From the cell containing the given text, extract its center point as (x, y) coordinate. 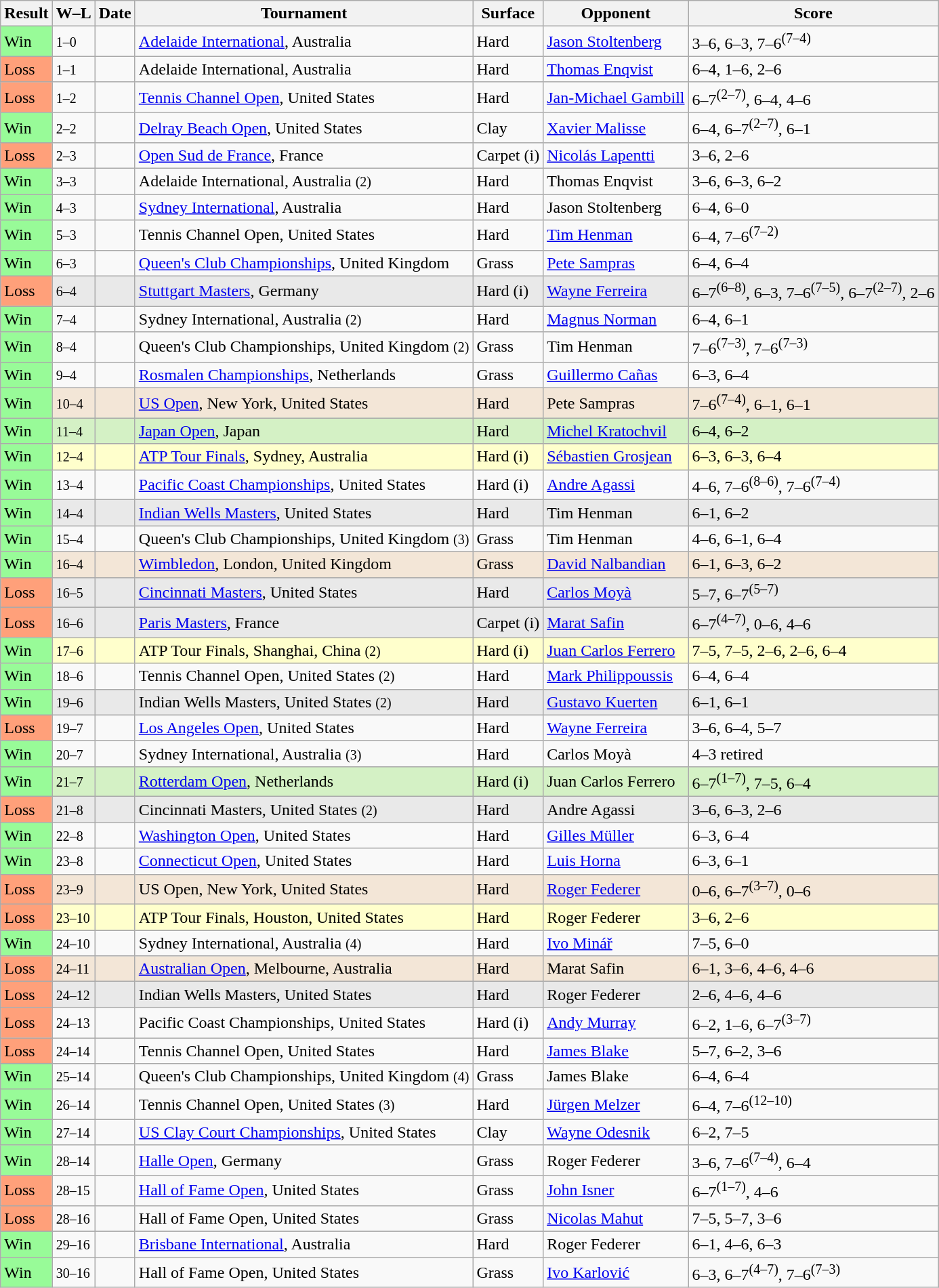
6–7(1–7), 4–6 (813, 1191)
Nicolas Mahut (616, 1218)
Rosmalen Championships, Netherlands (304, 375)
Date (115, 14)
Rotterdam Open, Netherlands (304, 782)
3–6, 6–3, 7–6(7–4) (813, 42)
Queen's Club Championships, United Kingdom (2) (304, 347)
Queen's Club Championships, United Kingdom (304, 263)
Washington Open, United States (304, 835)
6–3, 6–7(4–7), 7–6(7–3) (813, 1272)
4–3 retired (813, 753)
22–8 (73, 835)
US Clay Court Championships, United States (304, 1132)
Los Angeles Open, United States (304, 728)
24–12 (73, 995)
7–5, 5–7, 3–6 (813, 1218)
6–4, 1–6, 2–6 (813, 69)
Sydney International, Australia (3) (304, 753)
Xavier Malisse (616, 127)
Mark Philippoussis (616, 676)
5–3 (73, 236)
6–1, 3–6, 4–6, 4–6 (813, 969)
13–4 (73, 485)
6–7(6–8), 6–3, 7–6(7–5), 6–7(2–7), 2–6 (813, 291)
7–4 (73, 319)
ATP Tour Finals, Houston, United States (304, 917)
28–15 (73, 1191)
6–3, 6–1 (813, 861)
1–2 (73, 98)
27–14 (73, 1132)
16–4 (73, 564)
28–16 (73, 1218)
Sydney International, Australia (4) (304, 943)
Brisbane International, Australia (304, 1244)
ATP Tour Finals, Sydney, Australia (304, 457)
Wayne Odesnik (616, 1132)
6–4, 7–6(7–2) (813, 236)
19–7 (73, 728)
Open Sud de France, France (304, 156)
24–10 (73, 943)
23–9 (73, 889)
Magnus Norman (616, 319)
6–3, 6–3, 6–4 (813, 457)
14–4 (73, 513)
6–3 (73, 263)
6–4, 6–2 (813, 431)
21–8 (73, 810)
Queen's Club Championships, United Kingdom (3) (304, 539)
0–6, 6–7(3–7), 0–6 (813, 889)
26–14 (73, 1104)
Jan-Michael Gambill (616, 98)
ATP Tour Finals, Shanghai, China (2) (304, 650)
25–14 (73, 1077)
7–5, 6–0 (813, 943)
11–4 (73, 431)
3–3 (73, 182)
24–13 (73, 1023)
16–5 (73, 592)
Andy Murray (616, 1023)
Luis Horna (616, 861)
6–4, 7–6(12–10) (813, 1104)
4–6, 7–6(8–6), 7–6(7–4) (813, 485)
18–6 (73, 676)
8–4 (73, 347)
Michel Kratochvil (616, 431)
Sydney International, Australia (2) (304, 319)
4–3 (73, 207)
Score (813, 14)
24–11 (73, 969)
6–2, 1–6, 6–7(3–7) (813, 1023)
6–7(1–7), 7–5, 6–4 (813, 782)
2–6, 4–6, 4–6 (813, 995)
30–16 (73, 1272)
Delray Beach Open, United States (304, 127)
6–7(4–7), 0–6, 4–6 (813, 623)
9–4 (73, 375)
15–4 (73, 539)
Cincinnati Masters, United States (2) (304, 810)
Nicolás Lapentti (616, 156)
6–4, 6–1 (813, 319)
Jürgen Melzer (616, 1104)
23–10 (73, 917)
Cincinnati Masters, United States (304, 592)
Australian Open, Melbourne, Australia (304, 969)
Guillermo Cañas (616, 375)
29–16 (73, 1244)
5–7, 6–2, 3–6 (813, 1051)
16–6 (73, 623)
2–3 (73, 156)
3–6, 6–4, 5–7 (813, 728)
3–6, 7–6(7–4), 6–4 (813, 1160)
W–L (73, 14)
28–14 (73, 1160)
6–1, 6–1 (813, 702)
John Isner (616, 1191)
Connecticut Open, United States (304, 861)
6–7(2–7), 6–4, 4–6 (813, 98)
6–2, 7–5 (813, 1132)
4–6, 6–1, 6–4 (813, 539)
5–7, 6–7(5–7) (813, 592)
20–7 (73, 753)
Stuttgart Masters, Germany (304, 291)
Queen's Club Championships, United Kingdom (4) (304, 1077)
21–7 (73, 782)
Indian Wells Masters, United States (2) (304, 702)
7–6(7–3), 7–6(7–3) (813, 347)
23–8 (73, 861)
24–14 (73, 1051)
12–4 (73, 457)
Surface (508, 14)
7–5, 7–5, 2–6, 2–6, 6–4 (813, 650)
Tournament (304, 14)
Opponent (616, 14)
3–6, 6–3, 6–2 (813, 182)
David Nalbandian (616, 564)
6–1, 6–3, 6–2 (813, 564)
Adelaide International, Australia (2) (304, 182)
Sébastien Grosjean (616, 457)
Halle Open, Germany (304, 1160)
6–1, 6–2 (813, 513)
1–1 (73, 69)
10–4 (73, 404)
7–6(7–4), 6–1, 6–1 (813, 404)
Gustavo Kuerten (616, 702)
6–4, 6–7(2–7), 6–1 (813, 127)
Gilles Müller (616, 835)
17–6 (73, 650)
Tennis Channel Open, United States (3) (304, 1104)
6–4, 6–0 (813, 207)
6–4 (73, 291)
Japan Open, Japan (304, 431)
Sydney International, Australia (304, 207)
Paris Masters, France (304, 623)
1–0 (73, 42)
3–6, 6–3, 2–6 (813, 810)
Ivo Minář (616, 943)
Tennis Channel Open, United States (2) (304, 676)
2–2 (73, 127)
Wimbledon, London, United Kingdom (304, 564)
Ivo Karlović (616, 1272)
19–6 (73, 702)
Result (26, 14)
6–1, 4–6, 6–3 (813, 1244)
